Output the [x, y] coordinate of the center of the cell containing the given text.  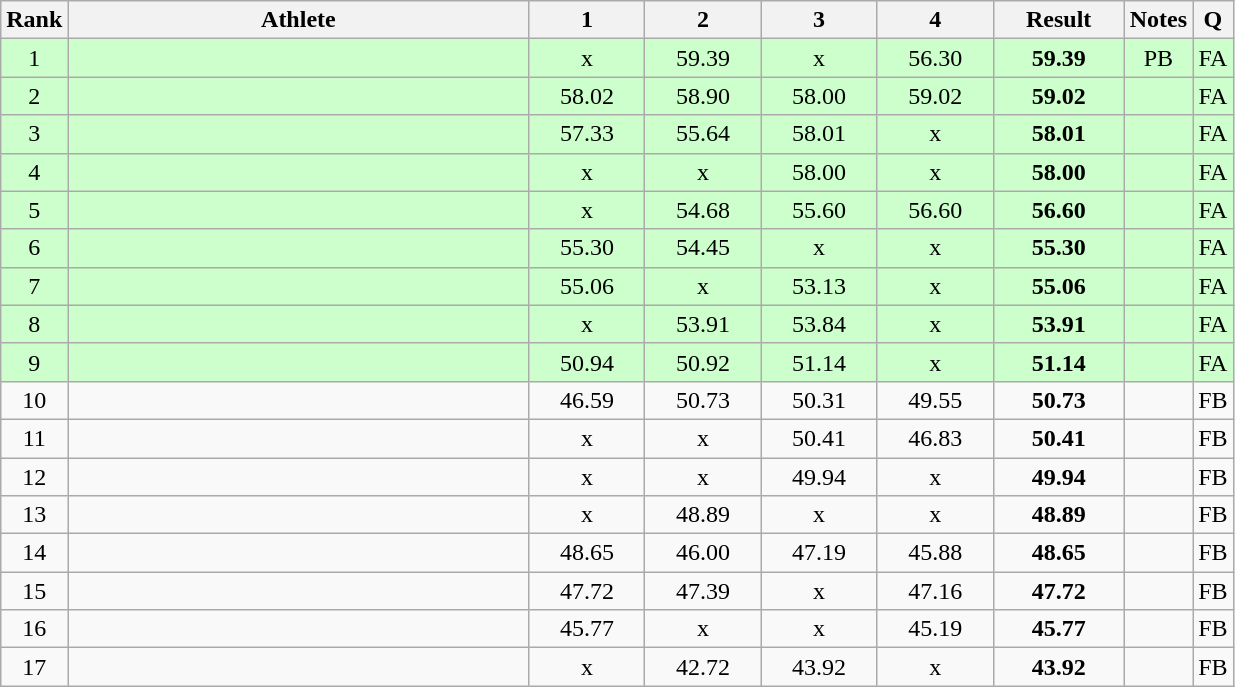
Result [1058, 20]
50.31 [819, 400]
6 [34, 248]
46.83 [935, 438]
50.92 [703, 362]
56.30 [935, 58]
15 [34, 591]
49.55 [935, 400]
Q [1213, 20]
PB [1158, 58]
58.90 [703, 96]
9 [34, 362]
11 [34, 438]
14 [34, 553]
Rank [34, 20]
5 [34, 210]
53.13 [819, 286]
10 [34, 400]
16 [34, 629]
53.84 [819, 324]
45.88 [935, 553]
7 [34, 286]
50.94 [587, 362]
54.45 [703, 248]
57.33 [587, 134]
8 [34, 324]
17 [34, 667]
13 [34, 515]
55.64 [703, 134]
47.16 [935, 591]
Athlete [298, 20]
55.60 [819, 210]
58.02 [587, 96]
12 [34, 477]
46.59 [587, 400]
42.72 [703, 667]
46.00 [703, 553]
Notes [1158, 20]
45.19 [935, 629]
54.68 [703, 210]
47.39 [703, 591]
47.19 [819, 553]
